Identify which cell holds the provided text, then report its [X, Y] central coordinate. 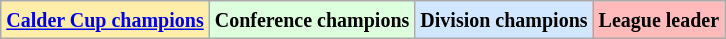
Division champions [504, 20]
Conference champions [312, 20]
League leader [659, 20]
Calder Cup champions [105, 20]
